Pinpoint the cell where the given text exists, returning its [X, Y] midpoint coordinate. 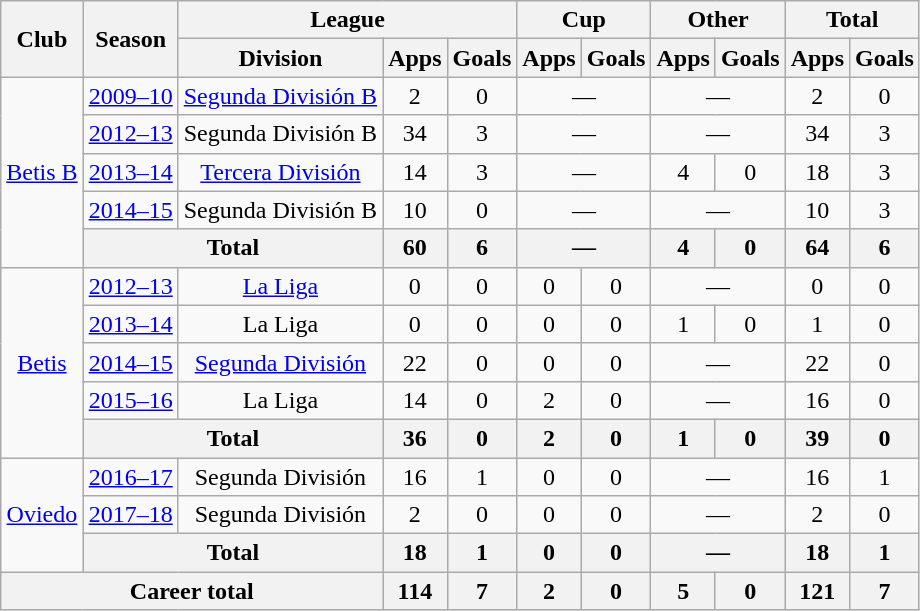
Club [42, 39]
Other [718, 20]
Oviedo [42, 515]
60 [415, 248]
Betis [42, 362]
Season [130, 39]
2017–18 [130, 515]
64 [817, 248]
2009–10 [130, 96]
Betis B [42, 172]
2015–16 [130, 400]
121 [817, 591]
36 [415, 438]
114 [415, 591]
5 [683, 591]
League [348, 20]
Career total [192, 591]
Division [280, 58]
Tercera División [280, 172]
Cup [584, 20]
39 [817, 438]
2016–17 [130, 477]
